Return [X, Y] of the center of cell containing provided text 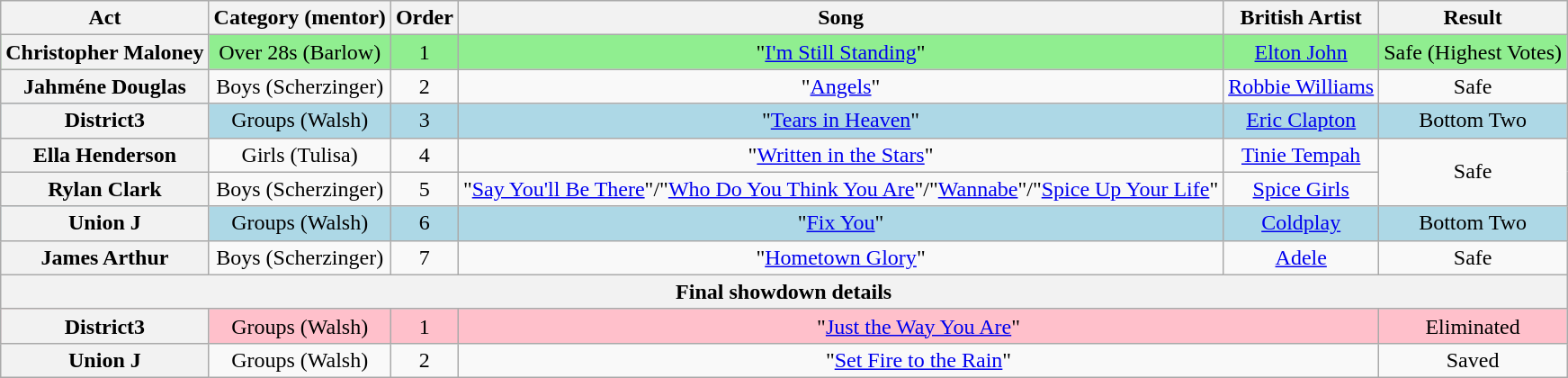
Eliminated [1474, 326]
Coldplay [1301, 223]
Ella Henderson [104, 155]
Eric Clapton [1301, 121]
Over 28s (Barlow) [300, 52]
Tinie Tempah [1301, 155]
Result [1474, 18]
Saved [1474, 360]
"Angels" [840, 86]
Christopher Maloney [104, 52]
"Hometown Glory" [840, 257]
Final showdown details [784, 292]
4 [425, 155]
"Set Fire to the Rain" [918, 360]
British Artist [1301, 18]
Act [104, 18]
Order [425, 18]
Song [840, 18]
Elton John [1301, 52]
"Just the Way You Are" [918, 326]
Safe (Highest Votes) [1474, 52]
7 [425, 257]
James Arthur [104, 257]
Robbie Williams [1301, 86]
Adele [1301, 257]
Jahméne Douglas [104, 86]
"I'm Still Standing" [840, 52]
3 [425, 121]
5 [425, 189]
"Written in the Stars" [840, 155]
Rylan Clark [104, 189]
Girls (Tulisa) [300, 155]
6 [425, 223]
"Fix You" [840, 223]
"Say You'll Be There"/"Who Do You Think You Are"/"Wannabe"/"Spice Up Your Life" [840, 189]
"Tears in Heaven" [840, 121]
Category (mentor) [300, 18]
Spice Girls [1301, 189]
